Extract the [x, y] coordinate from the center of the cell holding the provided text.  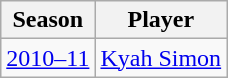
Kyah Simon [161, 58]
Player [161, 20]
2010–11 [48, 58]
Season [48, 20]
